Pinpoint the cell where the given text exists, returning its (X, Y) midpoint coordinate. 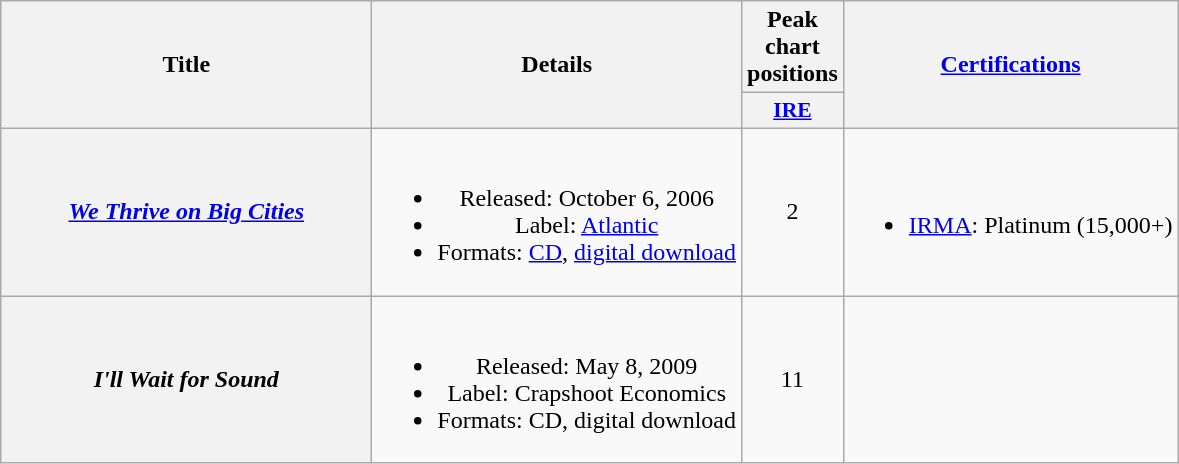
Released: May 8, 2009Label: Crapshoot EconomicsFormats: CD, digital download (557, 380)
IRMA: Platinum (15,000+) (1010, 212)
Peak chart positions (793, 47)
Details (557, 65)
Certifications (1010, 65)
We Thrive on Big Cities (186, 212)
IRE (793, 111)
I'll Wait for Sound (186, 380)
2 (793, 212)
11 (793, 380)
Title (186, 65)
Released: October 6, 2006Label: AtlanticFormats: CD, digital download (557, 212)
